Locate the cell with the specified text and output its (X, Y) center coordinate. 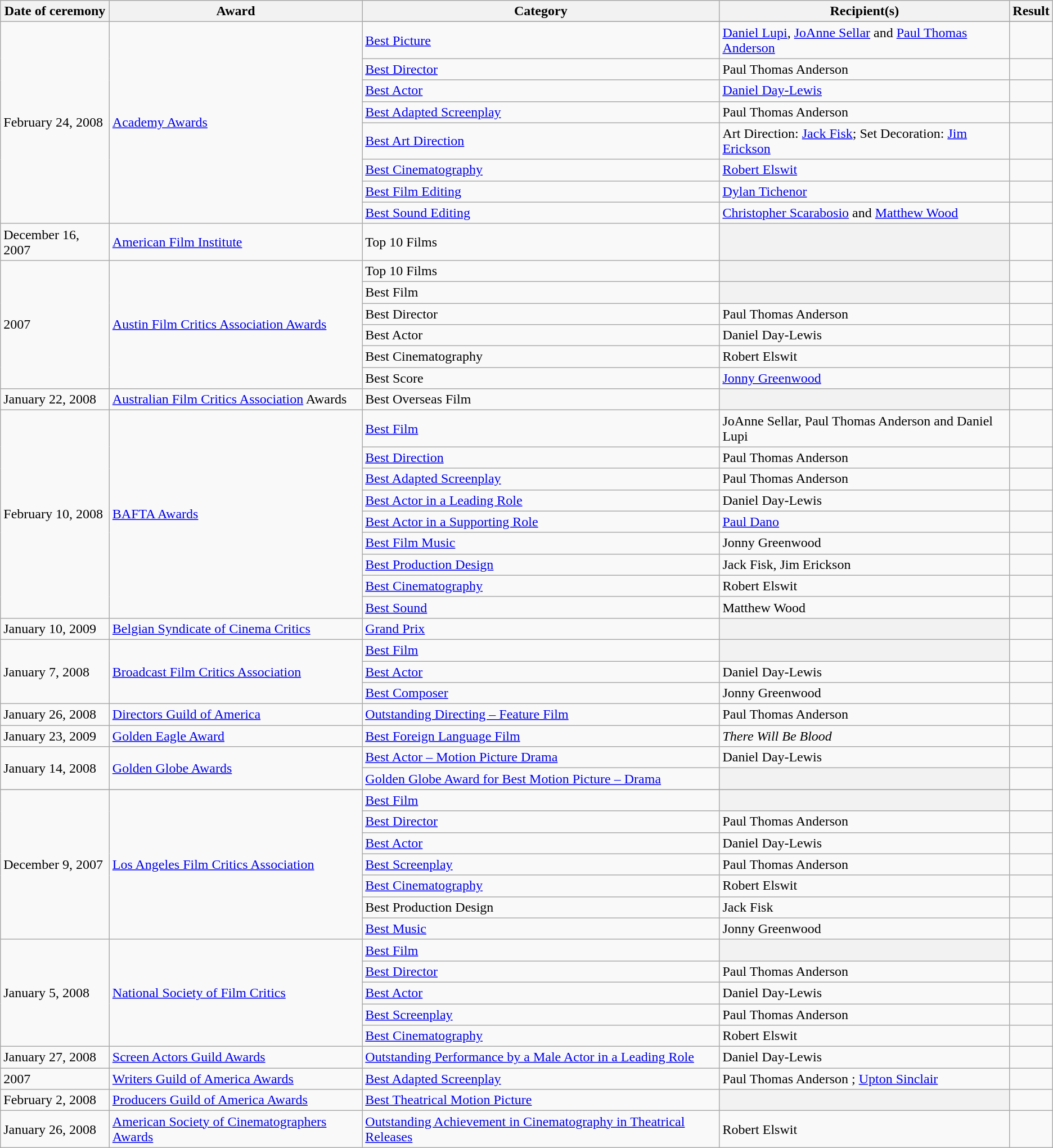
Golden Globe Award for Best Motion Picture – Drama (541, 779)
Christopher Scarabosio and Matthew Wood (865, 213)
Writers Guild of America Awards (235, 1079)
Date of ceremony (55, 11)
Best Theatrical Motion Picture (541, 1100)
Dylan Tichenor (865, 191)
Result (1031, 11)
Outstanding Performance by a Male Actor in a Leading Role (541, 1057)
Best Picture (541, 41)
Jack Fisk, Jim Erickson (865, 564)
Best Foreign Language Film (541, 736)
Best Art Direction (541, 141)
January 22, 2008 (55, 400)
Category (541, 11)
National Society of Film Critics (235, 993)
Award (235, 11)
Best Music (541, 929)
Outstanding Directing – Feature Film (541, 715)
Jack Fisk (865, 907)
There Will Be Blood (865, 736)
Best Direction (541, 458)
December 9, 2007 (55, 864)
February 24, 2008 (55, 123)
Best Composer (541, 693)
American Society of Cinematographers Awards (235, 1129)
January 5, 2008 (55, 993)
Producers Guild of America Awards (235, 1100)
January 7, 2008 (55, 671)
Academy Awards (235, 123)
February 2, 2008 (55, 1100)
February 10, 2008 (55, 514)
January 10, 2009 (55, 629)
Best Film Editing (541, 191)
Australian Film Critics Association Awards (235, 400)
Best Film Music (541, 543)
Grand Prix (541, 629)
Best Sound (541, 607)
Matthew Wood (865, 607)
January 27, 2008 (55, 1057)
Golden Globe Awards (235, 768)
Best Actor in a Leading Role (541, 500)
Paul Thomas Anderson ; Upton Sinclair (865, 1079)
January 23, 2009 (55, 736)
Art Direction: Jack Fisk; Set Decoration: Jim Erickson (865, 141)
Paul Dano (865, 522)
Austin Film Critics Association Awards (235, 324)
Broadcast Film Critics Association (235, 671)
Golden Eagle Award (235, 736)
January 14, 2008 (55, 768)
Daniel Lupi, JoAnne Sellar and Paul Thomas Anderson (865, 41)
Los Angeles Film Critics Association (235, 864)
Directors Guild of America (235, 715)
Best Score (541, 378)
JoAnne Sellar, Paul Thomas Anderson and Daniel Lupi (865, 429)
Recipient(s) (865, 11)
Best Actor – Motion Picture Drama (541, 757)
December 16, 2007 (55, 242)
BAFTA Awards (235, 514)
Screen Actors Guild Awards (235, 1057)
Outstanding Achievement in Cinematography in Theatrical Releases (541, 1129)
Best Overseas Film (541, 400)
American Film Institute (235, 242)
Belgian Syndicate of Cinema Critics (235, 629)
Best Sound Editing (541, 213)
Best Actor in a Supporting Role (541, 522)
